Return the (X, Y) coordinate for the center point of the cell that contains the specified text.  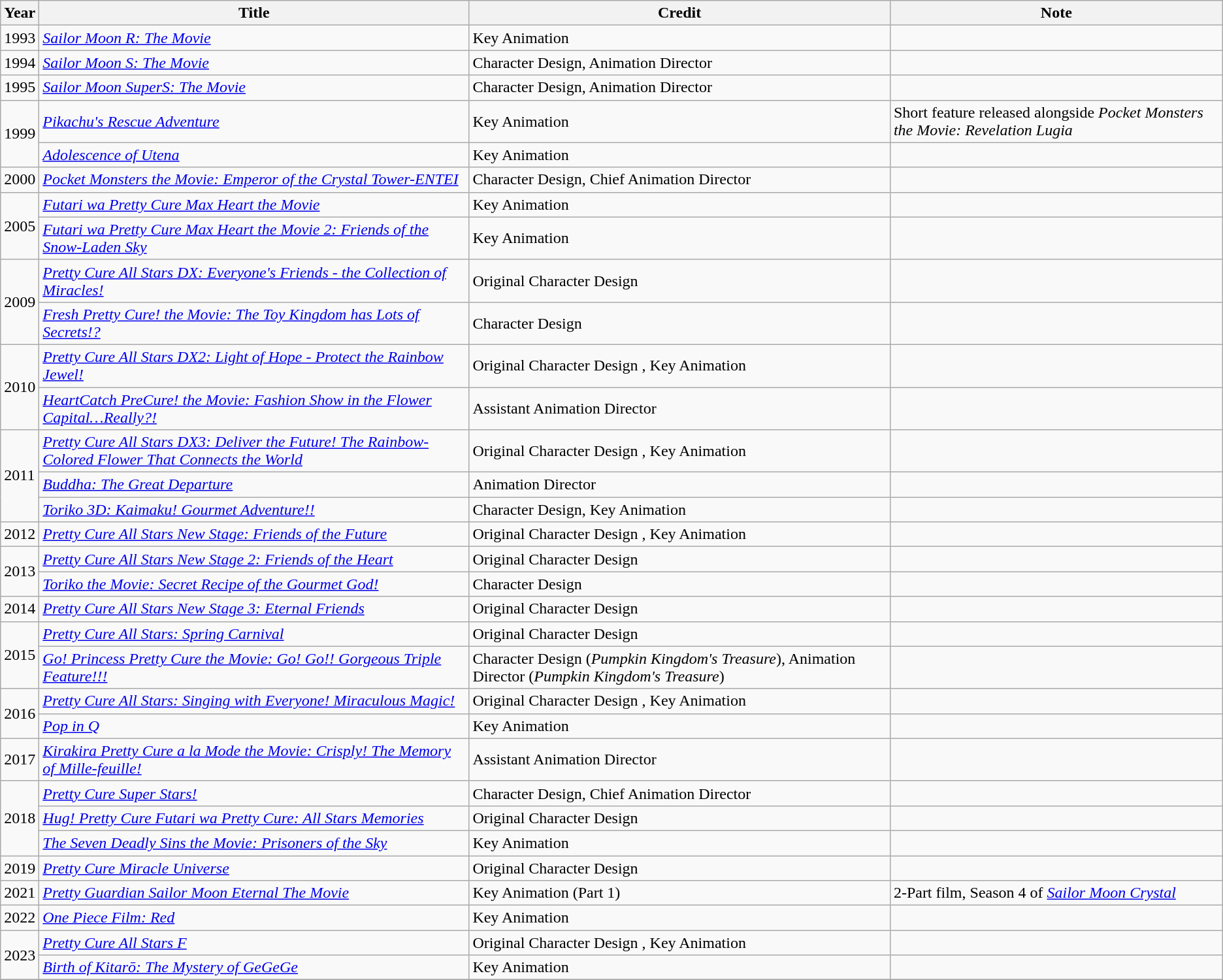
Note (1056, 13)
1999 (20, 133)
One Piece Film: Red (254, 918)
2009 (20, 302)
Pretty Cure All Stars DX3: Deliver the Future! The Rainbow-Colored Flower That Connects the World (254, 451)
Futari wa Pretty Cure Max Heart the Movie (254, 204)
Pikachu's Rescue Adventure (254, 122)
Pop in Q (254, 726)
Sailor Moon S: The Movie (254, 63)
Pretty Cure All Stars DX: Everyone's Friends - the Collection of Miracles! (254, 281)
2022 (20, 918)
Pretty Cure All Stars New Stage: Friends of the Future (254, 534)
2016 (20, 713)
Pretty Cure All Stars New Stage 3: Eternal Friends (254, 609)
Sailor Moon R: The Movie (254, 38)
1995 (20, 88)
Short feature released alongside Pocket Monsters the Movie: Revelation Lugia (1056, 122)
Pocket Monsters the Movie: Emperor of the Crystal Tower-ENTEI (254, 180)
Fresh Pretty Cure! the Movie: The Toy Kingdom has Lots of Secrets!? (254, 323)
2013 (20, 572)
1994 (20, 63)
Buddha: The Great Departure (254, 485)
2010 (20, 387)
Title (254, 13)
2000 (20, 180)
Key Animation (Part 1) (679, 893)
Pretty Cure All Stars: Spring Carnival (254, 634)
2019 (20, 868)
Pretty Cure All Stars: Singing with Everyone! Miraculous Magic! (254, 701)
2015 (20, 655)
2017 (20, 759)
Pretty Cure All Stars F (254, 943)
Sailor Moon SuperS: The Movie (254, 88)
Kirakira Pretty Cure a la Mode the Movie: Crisply! The Memory of Mille-feuille! (254, 759)
Pretty Cure All Stars New Stage 2: Friends of the Heart (254, 559)
Futari wa Pretty Cure Max Heart the Movie 2: Friends of the Snow-Laden Sky (254, 238)
HeartCatch PreCure! the Movie: Fashion Show in the Flower Capital…Really?! (254, 408)
2023 (20, 955)
Credit (679, 13)
Pretty Cure Super Stars! (254, 793)
Pretty Cure Miracle Universe (254, 868)
Go! Princess Pretty Cure the Movie: Go! Go!! Gorgeous Triple Feature!!! (254, 668)
1993 (20, 38)
Animation Director (679, 485)
Character Design, Key Animation (679, 510)
Character Design (Pumpkin Kingdom's Treasure), Animation Director (Pumpkin Kingdom's Treasure) (679, 668)
2014 (20, 609)
2005 (20, 226)
Toriko 3D: Kaimaku! Gourmet Adventure!! (254, 510)
2011 (20, 476)
2-Part film, Season 4 of Sailor Moon Crystal (1056, 893)
Adolescence of Utena (254, 155)
Pretty Cure All Stars DX2: Light of Hope - Protect the Rainbow Jewel! (254, 366)
Pretty Guardian Sailor Moon Eternal The Movie (254, 893)
2012 (20, 534)
2018 (20, 818)
Birth of Kitarō: The Mystery of GeGeGe (254, 968)
Hug! Pretty Cure Futari wa Pretty Cure: All Stars Memories (254, 818)
2021 (20, 893)
The Seven Deadly Sins the Movie: Prisoners of the Sky (254, 843)
Toriko the Movie: Secret Recipe of the Gourmet God! (254, 584)
Year (20, 13)
